Determine the [x, y] coordinate at the center of the cell enclosing the given text.  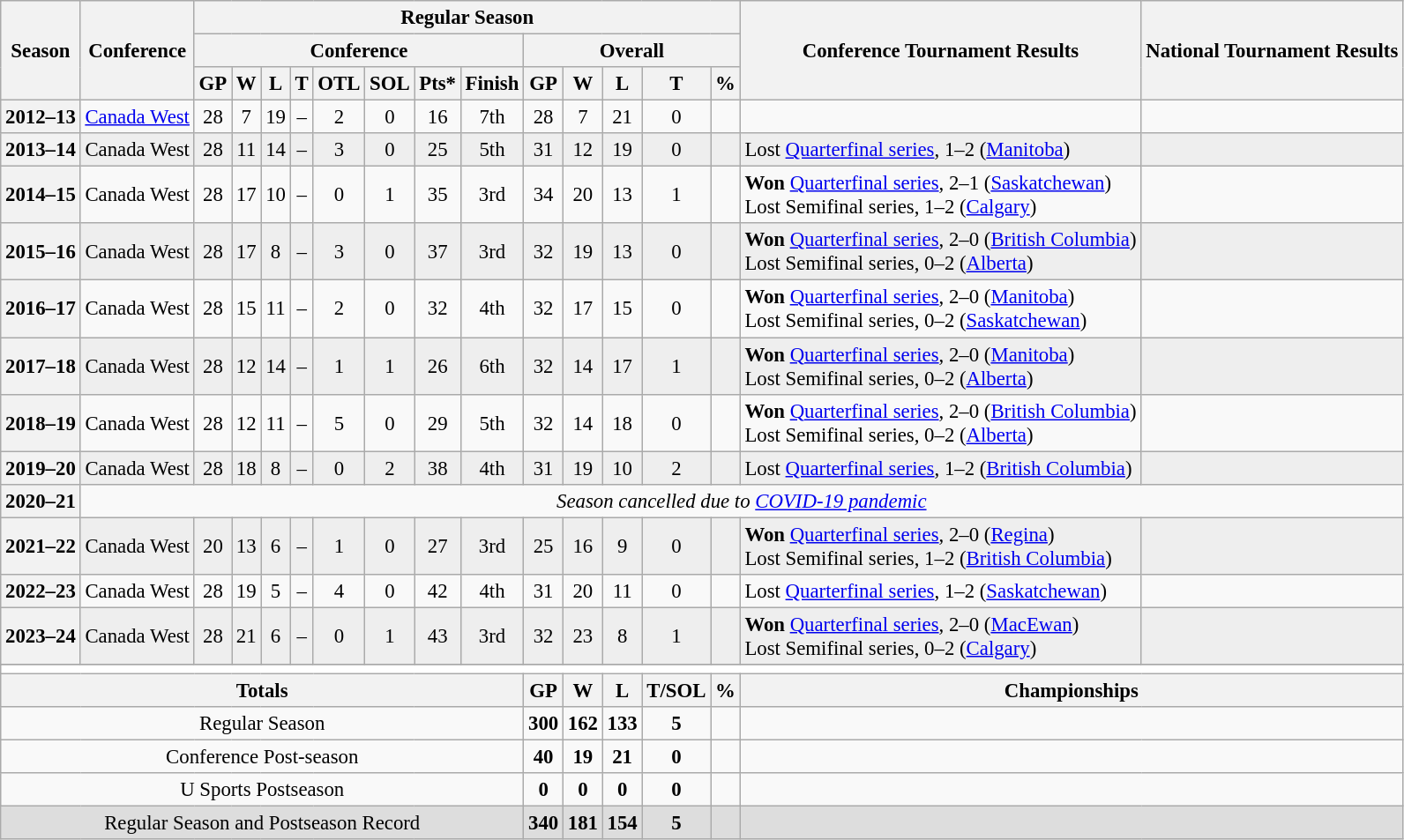
Won Quarterfinal series, 2–0 (MacEwan)Lost Semifinal series, 0–2 (Calgary) [940, 636]
Won Quarterfinal series, 2–0 (Manitoba)Lost Semifinal series, 0–2 (Saskatchewan) [940, 308]
Season cancelled due to COVID-19 pandemic [741, 501]
300 [543, 724]
Lost Quarterfinal series, 1–2 (Manitoba) [940, 150]
42 [437, 591]
7th [492, 117]
23 [582, 636]
Championships [1071, 690]
Lost Quarterfinal series, 1–2 (British Columbia) [940, 468]
Lost Quarterfinal series, 1–2 (Saskatchewan) [940, 591]
162 [582, 724]
38 [437, 468]
Won Quarterfinal series, 2–0 (Regina)Lost Semifinal series, 1–2 (British Columbia) [940, 546]
2017–18 [41, 367]
T/SOL [676, 690]
2014–15 [41, 196]
27 [437, 546]
2013–14 [41, 150]
133 [623, 724]
SOL [390, 84]
Finish [492, 84]
Won Quarterfinal series, 2–1 (Saskatchewan)Lost Semifinal series, 1–2 (Calgary) [940, 196]
154 [623, 823]
U Sports Postseason [263, 790]
29 [437, 423]
Pts* [437, 84]
2019–20 [41, 468]
340 [543, 823]
2022–23 [41, 591]
34 [543, 196]
4 [339, 591]
Regular Season and Postseason Record [263, 823]
43 [437, 636]
37 [437, 252]
Overall [631, 51]
Season [41, 51]
2021–22 [41, 546]
2012–13 [41, 117]
6th [492, 367]
2023–24 [41, 636]
35 [437, 196]
Conference Tournament Results [940, 51]
2016–17 [41, 308]
OTL [339, 84]
National Tournament Results [1272, 51]
Conference Post-season [263, 757]
Won Quarterfinal series, 2–0 (Manitoba)Lost Semifinal series, 0–2 (Alberta) [940, 367]
26 [437, 367]
181 [582, 823]
2018–19 [41, 423]
2020–21 [41, 501]
2015–16 [41, 252]
40 [543, 757]
Totals [263, 690]
9 [623, 546]
